Search for the cell housing the specified text and yield its (X, Y) center coordinate. 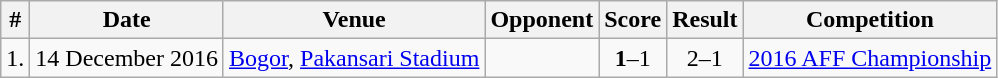
# (16, 20)
2016 AFF Championship (870, 58)
1. (16, 58)
Opponent (542, 20)
1–1 (633, 58)
Result (705, 20)
Date (127, 20)
Venue (354, 20)
2–1 (705, 58)
14 December 2016 (127, 58)
Score (633, 20)
Bogor, Pakansari Stadium (354, 58)
Competition (870, 20)
